Capture the cell that displays the provided text and extract its [X, Y] central coordinate. 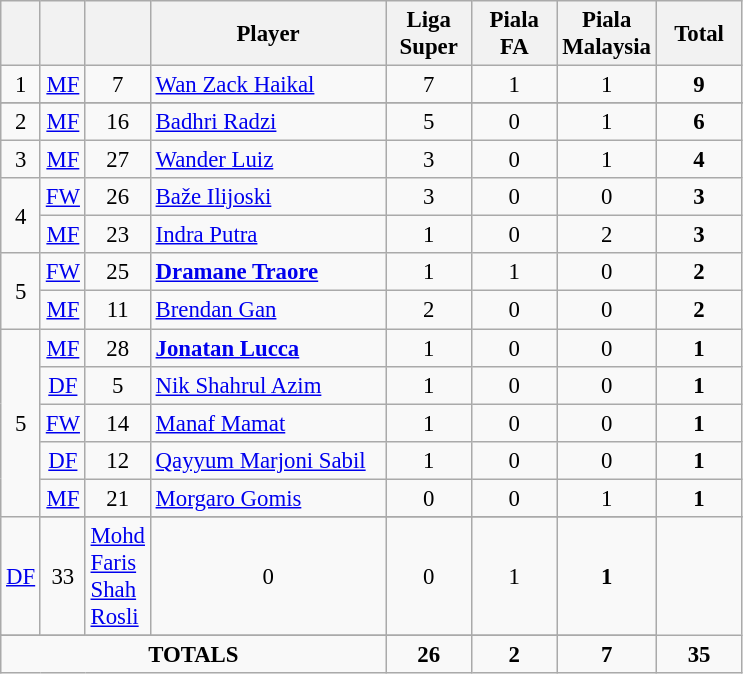
21 [118, 498]
Mohd Faris Shah Rosli [118, 576]
23 [118, 235]
Piala Malaysia [606, 34]
6 [699, 122]
25 [118, 273]
Player [268, 34]
Liga Super [429, 34]
Wan Zack Haikal [268, 85]
Total [699, 34]
Dramane Traore [268, 273]
Badhri Radzi [268, 122]
Baže Ilijoski [268, 197]
Jonatan Lucca [268, 348]
Morgaro Gomis [268, 498]
Wander Luiz [268, 160]
Brendan Gan [268, 310]
27 [118, 160]
14 [118, 423]
Manaf Mamat [268, 423]
Indra Putra [268, 235]
9 [699, 85]
11 [118, 310]
35 [699, 654]
33 [62, 576]
TOTALS [194, 654]
Qayyum Marjoni Sabil [268, 460]
Piala FA [514, 34]
12 [118, 460]
Nik Shahrul Azim [268, 385]
28 [118, 348]
16 [118, 122]
